Search for the cell housing the specified text and yield its (x, y) center coordinate. 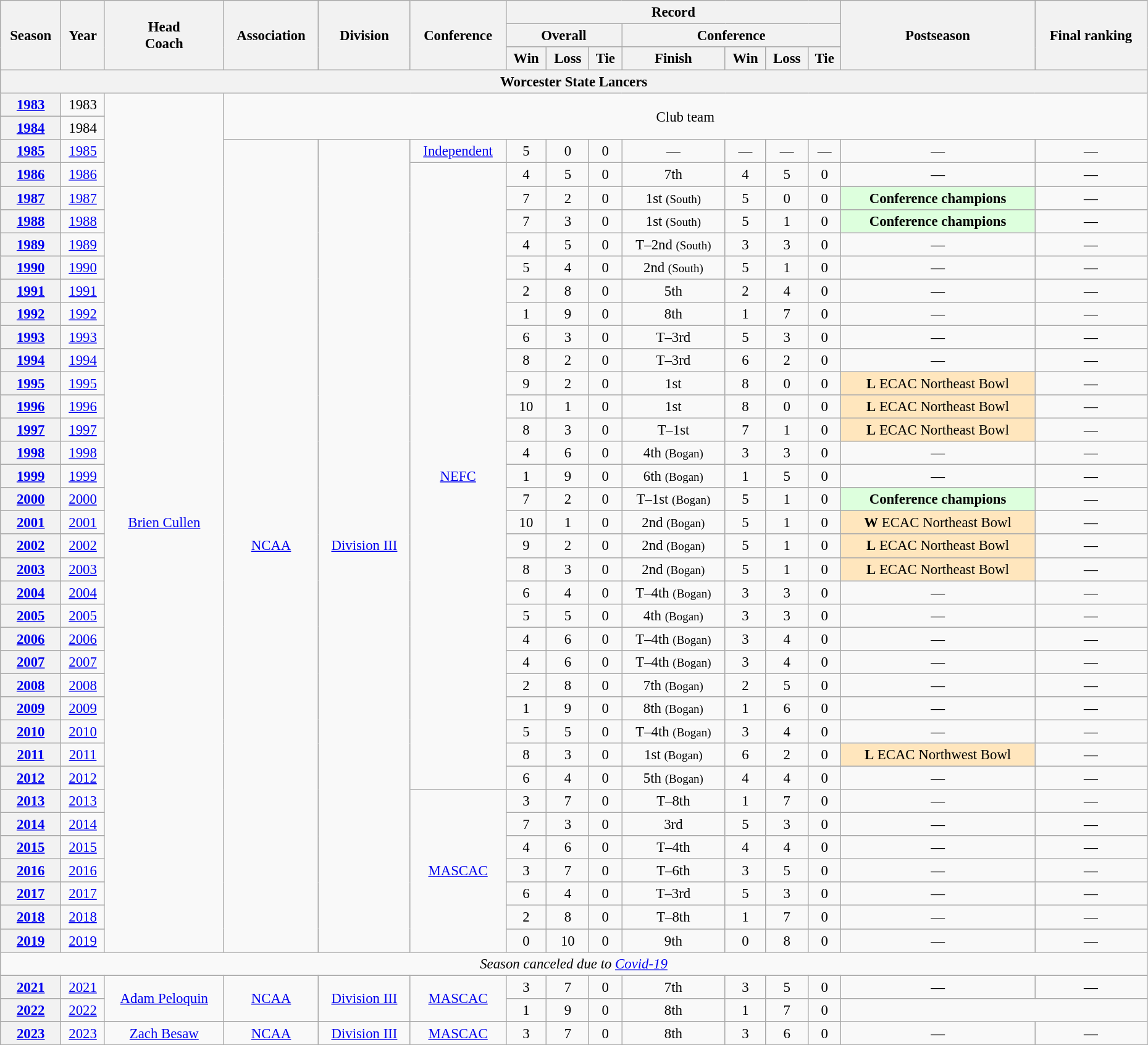
Independent (458, 151)
8th (Bogan) (674, 709)
NEFC (458, 477)
Final ranking (1091, 36)
Association (271, 36)
2nd (South) (674, 267)
5th (Bogan) (674, 778)
Finish (674, 59)
6th (Bogan) (674, 477)
W ECAC Northeast Bowl (938, 523)
L ECAC Northwest Bowl (938, 755)
Season (31, 36)
Brien Cullen (164, 522)
HeadCoach (164, 36)
Season canceled due to Covid-19 (574, 964)
Zach Besaw (164, 1033)
T–4th (674, 847)
Overall (563, 36)
Adam Peloquin (164, 999)
Record (673, 12)
7th (Bogan) (674, 685)
Club team (685, 116)
Worcester State Lancers (574, 82)
T–1st (674, 430)
5th (674, 291)
9th (674, 941)
Division (364, 36)
Postseason (938, 36)
Year (83, 36)
T–6th (674, 871)
T–1st (Bogan) (674, 499)
1st (Bogan) (674, 755)
3rd (674, 825)
T–2nd (South) (674, 244)
